Provide the [x, y] coordinate of the cell's center where the given text is located.  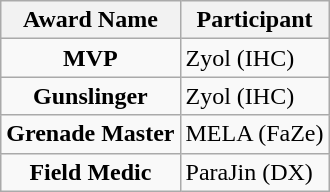
Participant [254, 20]
ParaJin (DX) [254, 172]
Award Name [90, 20]
MVP [90, 58]
Gunslinger [90, 96]
Grenade Master [90, 134]
Field Medic [90, 172]
MELA (FaZe) [254, 134]
